Search for the cell housing the specified text and yield its (X, Y) center coordinate. 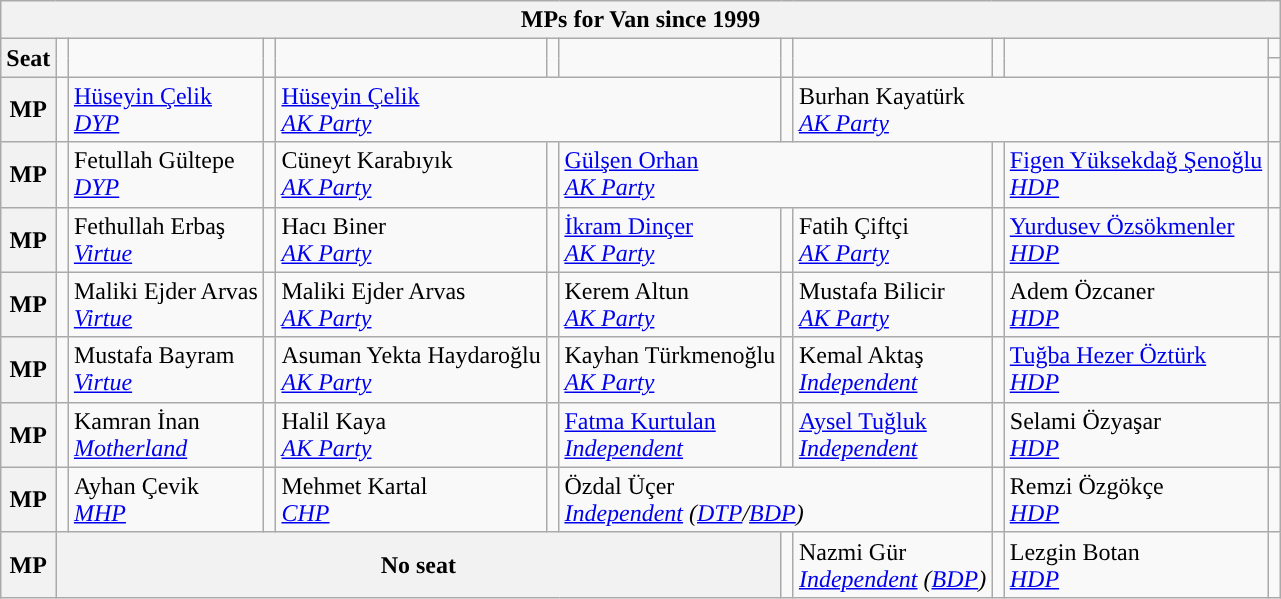
Aysel TuğlukIndependent (892, 434)
Kerem AltunAK Party (670, 304)
Gülşen OrhanAK Party (776, 174)
Halil KayaAK Party (411, 434)
Lezgin BotanHDP (1136, 564)
Özdal ÜçerIndependent (DTP/BDP) (776, 500)
Mustafa BayramVirtue (166, 370)
Figen Yüksekdağ ŞenoğluHDP (1136, 174)
Tuğba Hezer ÖztürkHDP (1136, 370)
Hüseyin ÇelikAK Party (528, 110)
Mehmet KartalCHP (411, 500)
Kayhan TürkmenoğluAK Party (670, 370)
Cüneyt KarabıyıkAK Party (411, 174)
Fatma KurtulanIndependent (670, 434)
Hacı BinerAK Party (411, 240)
Kemal AktaşIndependent (892, 370)
Seat (28, 58)
Hüseyin ÇelikDYP (166, 110)
Fatih ÇiftçiAK Party (892, 240)
MPs for Van since 1999 (641, 20)
Asuman Yekta HaydaroğluAK Party (411, 370)
No seat (418, 564)
Maliki Ejder ArvasVirtue (166, 304)
İkram DinçerAK Party (670, 240)
Fetullah GültepeDYP (166, 174)
Mustafa BilicirAK Party (892, 304)
Nazmi GürIndependent (BDP) (892, 564)
Adem ÖzcanerHDP (1136, 304)
Kamran İnanMotherland (166, 434)
Maliki Ejder ArvasAK Party (411, 304)
Fethullah ErbaşVirtue (166, 240)
Ayhan ÇevikMHP (166, 500)
Yurdusev ÖzsökmenlerHDP (1136, 240)
Remzi ÖzgökçeHDP (1136, 500)
Selami ÖzyaşarHDP (1136, 434)
Burhan KayatürkAK Party (1030, 110)
